Detect which cell encompasses the target text, then output its [X, Y] center coordinate. 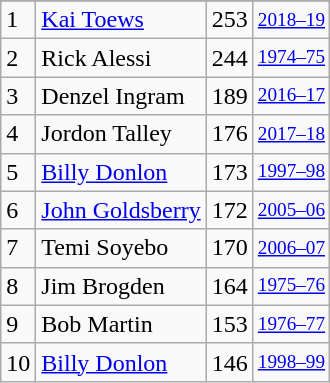
173 [230, 172]
1974–75 [291, 58]
1998–99 [291, 362]
153 [230, 324]
Kai Toews [121, 20]
164 [230, 286]
4 [18, 134]
2006–07 [291, 248]
2018–19 [291, 20]
2016–17 [291, 96]
Jim Brogden [121, 286]
Bob Martin [121, 324]
172 [230, 210]
2017–18 [291, 134]
3 [18, 96]
Jordon Talley [121, 134]
Denzel Ingram [121, 96]
189 [230, 96]
1975–76 [291, 286]
1976–77 [291, 324]
1997–98 [291, 172]
Rick Alessi [121, 58]
10 [18, 362]
244 [230, 58]
6 [18, 210]
5 [18, 172]
146 [230, 362]
8 [18, 286]
2 [18, 58]
253 [230, 20]
Temi Soyebo [121, 248]
170 [230, 248]
7 [18, 248]
176 [230, 134]
9 [18, 324]
John Goldsberry [121, 210]
2005–06 [291, 210]
1 [18, 20]
